Find where the given text appears and provide that cell's center as (x, y) coordinate. 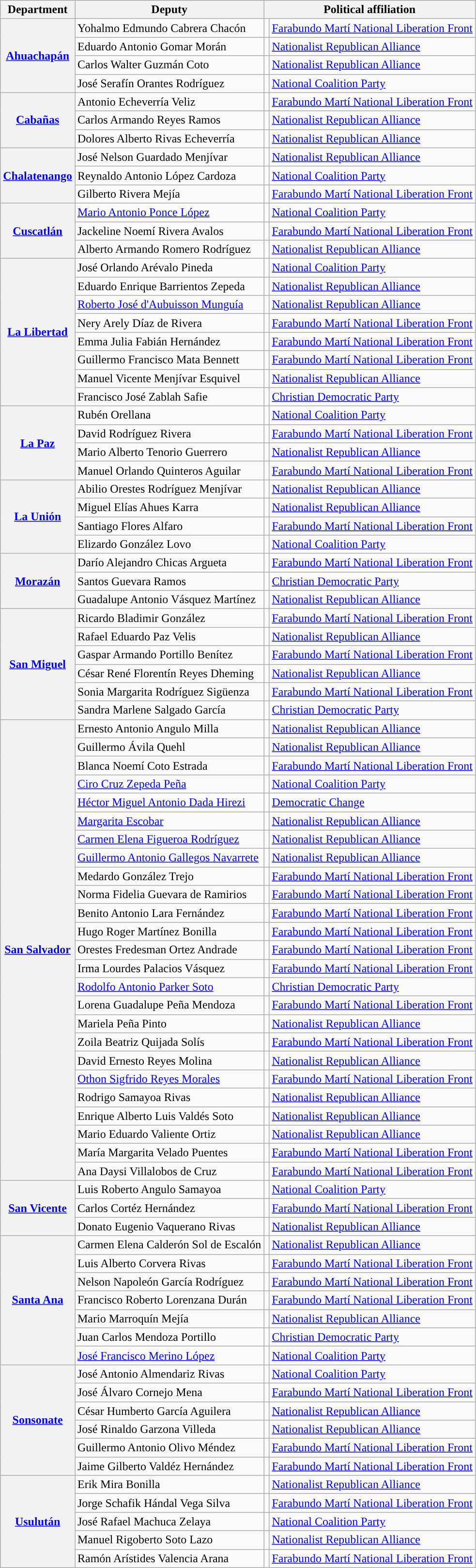
Ana Daysi Villalobos de Cruz (169, 1171)
Reynaldo Antonio López Cardoza (169, 175)
Alberto Armando Romero Rodríguez (169, 249)
Abilio Orestes Rodríguez Menjívar (169, 489)
Santiago Flores Alfaro (169, 526)
Carmen Elena Figueroa Rodríguez (169, 839)
Medardo González Trejo (169, 876)
Guillermo Antonio Gallegos Navarrete (169, 858)
Usulután (38, 1521)
San Miguel (38, 664)
Gaspar Armando Portillo Benítez (169, 655)
Emma Julia Fabián Hernández (169, 342)
Donato Eugenio Vaquerano Rivas (169, 1226)
David Ernesto Reyes Molina (169, 1060)
Mario Eduardo Valiente Ortiz (169, 1134)
Manuel Rigoberto Soto Lazo (169, 1540)
Margarita Escobar (169, 821)
Erik Mira Bonilla (169, 1485)
José Rafael Machuca Zelaya (169, 1521)
Cabañas (38, 120)
Mario Alberto Tenorio Guerrero (169, 452)
José Antonio Almendariz Rivas (169, 1374)
Sonia Margarita Rodríguez Sigüenza (169, 692)
Rodolfo Antonio Parker Soto (169, 987)
Democratic Change (372, 802)
José Álvaro Cornejo Mena (169, 1392)
Santos Guevara Ramos (169, 581)
San Vicente (38, 1208)
Francisco Roberto Lorenzana Durán (169, 1300)
María Margarita Velado Puentes (169, 1153)
Deputy (169, 10)
Santa Ana (38, 1300)
Zoila Beatriz Quijada Solís (169, 1042)
Benito Antonio Lara Fernández (169, 913)
Department (38, 10)
Héctor Miguel Antonio Dada Hirezi (169, 802)
La Paz (38, 443)
Eduardo Antonio Gomar Morán (169, 47)
Ramón Arístides Valencia Arana (169, 1558)
San Salvador (38, 950)
Darío Alejandro Chicas Argueta (169, 563)
Mario Marroquín Mejía (169, 1319)
Nelson Napoleón García Rodríguez (169, 1282)
Elizardo González Lovo (169, 544)
José Nelson Guardado Menjívar (169, 157)
La Unión (38, 516)
La Libertad (38, 332)
Jackeline Noemí Rivera Avalos (169, 231)
Irma Lourdes Palacios Vásquez (169, 968)
Yohalmo Edmundo Cabrera Chacón (169, 28)
Miguel Elías Ahues Karra (169, 507)
Chalatenango (38, 175)
Guillermo Antonio Olivo Méndez (169, 1448)
Norma Fidelia Guevara de Ramirios (169, 895)
Orestes Fredesman Ortez Andrade (169, 950)
Carmen Elena Calderón Sol de Escalón (169, 1245)
Juan Carlos Mendoza Portillo (169, 1337)
Luis Roberto Angulo Samayoa (169, 1190)
Francisco José Zablah Safie (169, 397)
Jaime Gilberto Valdéz Hernández (169, 1466)
José Rinaldo Garzona Villeda (169, 1429)
César Humberto García Aguilera (169, 1411)
Ernesto Antonio Angulo Milla (169, 729)
Carlos Walter Guzmán Coto (169, 65)
Roberto José d'Aubuisson Munguía (169, 305)
José Serafín Orantes Rodríguez (169, 83)
Political affiliation (370, 10)
Ahuachapán (38, 56)
Luis Alberto Corvera Rivas (169, 1263)
David Rodríguez Rivera (169, 434)
Eduardo Enrique Barrientos Zepeda (169, 286)
Antonio Echeverría Veliz (169, 102)
Lorena Guadalupe Peña Mendoza (169, 1005)
Dolores Alberto Rivas Echeverría (169, 139)
Sonsonate (38, 1420)
Enrique Alberto Luis Valdés Soto (169, 1116)
Sandra Marlene Salgado García (169, 710)
Hugo Roger Martínez Bonilla (169, 931)
Nery Arely Díaz de Rivera (169, 323)
Manuel Orlando Quinteros Aguilar (169, 470)
Guadalupe Antonio Vásquez Martínez (169, 600)
Guillermo Francisco Mata Bennett (169, 360)
José Orlando Arévalo Pineda (169, 268)
Blanca Noemí Coto Estrada (169, 765)
Othon Sigfrido Reyes Morales (169, 1079)
César René Florentín Reyes Dheming (169, 673)
Rafael Eduardo Paz Velis (169, 637)
Mario Antonio Ponce López (169, 212)
Rodrigo Samayoa Rivas (169, 1097)
Cuscatlán (38, 231)
Gilberto Rivera Mejía (169, 194)
Ciro Cruz Zepeda Peña (169, 784)
Manuel Vicente Menjívar Esquivel (169, 378)
Rubén Orellana (169, 415)
José Francisco Merino López (169, 1355)
Morazán (38, 581)
Guillermo Ávila Quehl (169, 747)
Carlos Armando Reyes Ramos (169, 120)
Mariela Peña Pinto (169, 1024)
Jorge Schafik Hándal Vega Silva (169, 1503)
Ricardo Bladimir González (169, 618)
Carlos Cortéz Hernández (169, 1208)
